Detect which cell encompasses the target text, then output its [x, y] center coordinate. 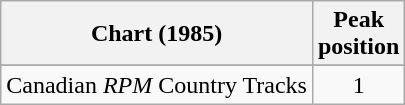
Peakposition [358, 34]
Canadian RPM Country Tracks [157, 85]
Chart (1985) [157, 34]
1 [358, 85]
